Return the [X, Y] coordinate for the center point of the cell that contains the specified text.  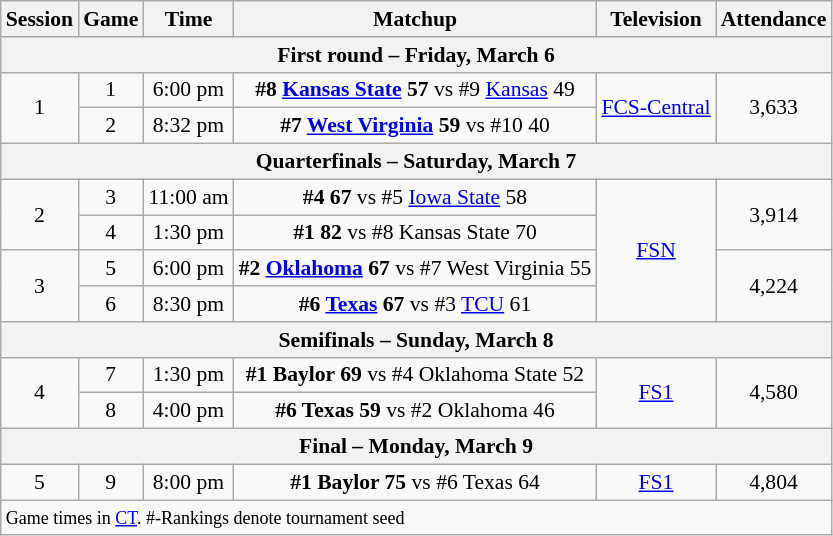
4:00 pm [188, 411]
First round – Friday, March 6 [416, 55]
Matchup [416, 19]
#2 Oklahoma 67 vs #7 West Virginia 55 [416, 269]
#8 Kansas State 57 vs #9 Kansas 49 [416, 90]
6 [110, 304]
FSN [656, 250]
8:30 pm [188, 304]
3,914 [774, 214]
#1 82 vs #8 Kansas State 70 [416, 233]
Quarterfinals – Saturday, March 7 [416, 162]
Final – Monday, March 9 [416, 447]
Game [110, 19]
4,580 [774, 392]
#6 Texas 59 vs #2 Oklahoma 46 [416, 411]
8 [110, 411]
#1 Baylor 75 vs #6 Texas 64 [416, 482]
8:32 pm [188, 126]
FCS-Central [656, 108]
#6 Texas 67 vs #3 TCU 61 [416, 304]
11:00 am [188, 197]
8:00 pm [188, 482]
4,804 [774, 482]
Session [40, 19]
Time [188, 19]
7 [110, 375]
Game times in CT. #-Rankings denote tournament seed [416, 518]
4,224 [774, 286]
9 [110, 482]
#4 67 vs #5 Iowa State 58 [416, 197]
Television [656, 19]
Semifinals – Sunday, March 8 [416, 340]
3,633 [774, 108]
#7 West Virginia 59 vs #10 40 [416, 126]
#1 Baylor 69 vs #4 Oklahoma State 52 [416, 375]
Attendance [774, 19]
